Scan for the cell matching the given text and deliver its [x, y] coordinate at center. 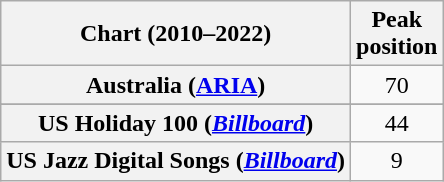
70 [397, 85]
9 [397, 161]
US Jazz Digital Songs (Billboard) [176, 161]
44 [397, 123]
US Holiday 100 (Billboard) [176, 123]
Australia (ARIA) [176, 85]
Peakposition [397, 34]
Chart (2010–2022) [176, 34]
